Provide the (x, y) coordinate of the cell's center where the given text is located.  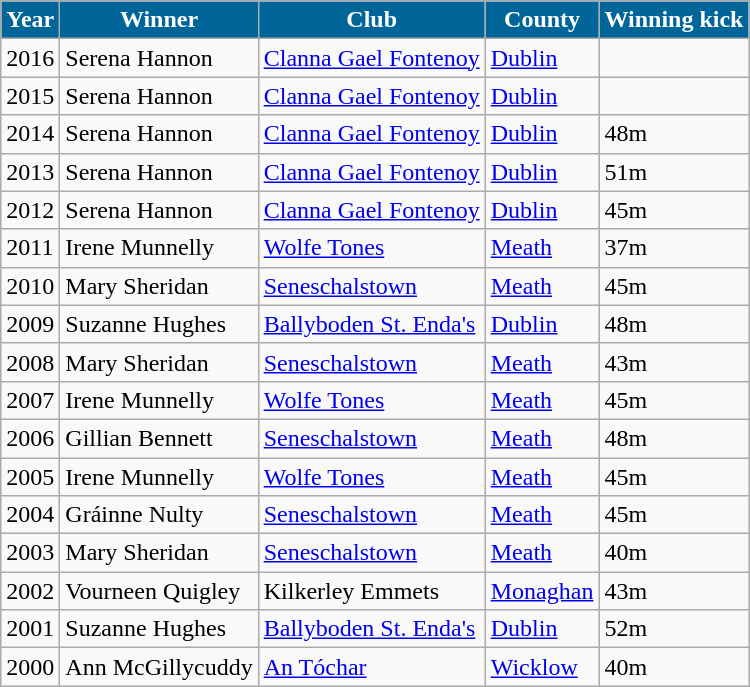
An Tóchar (372, 667)
Gillian Bennett (159, 438)
51m (674, 172)
Club (372, 20)
County (542, 20)
2006 (30, 438)
52m (674, 629)
2016 (30, 58)
2004 (30, 515)
2002 (30, 591)
Year (30, 20)
2007 (30, 400)
Wicklow (542, 667)
2009 (30, 324)
Winning kick (674, 20)
2010 (30, 286)
2012 (30, 210)
2014 (30, 134)
2011 (30, 248)
2015 (30, 96)
Gráinne Nulty (159, 515)
2008 (30, 362)
2005 (30, 477)
2003 (30, 553)
Vourneen Quigley (159, 591)
Winner (159, 20)
Kilkerley Emmets (372, 591)
Monaghan (542, 591)
2000 (30, 667)
37m (674, 248)
2013 (30, 172)
2001 (30, 629)
Ann McGillycuddy (159, 667)
